Locate the cell with the specified text and output its [X, Y] center coordinate. 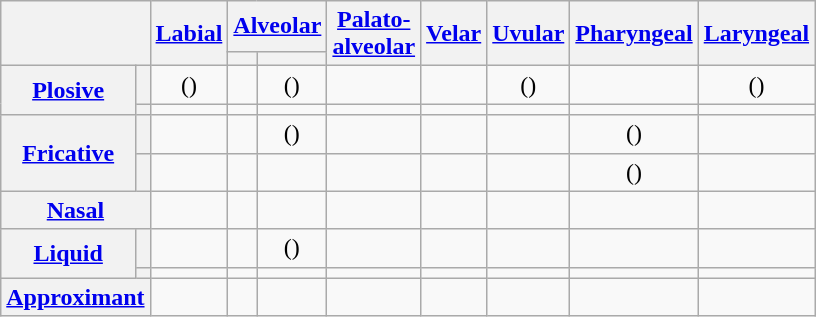
Liquid [68, 254]
Uvular [528, 34]
Laryngeal [756, 34]
Plosive [68, 90]
Velar [454, 34]
Fricative [68, 153]
Nasal [76, 210]
Alveolar [278, 26]
Labial [189, 34]
Approximant [76, 297]
Pharyngeal [634, 34]
Palato-alveolar [374, 34]
